Return the [x, y] coordinate for the center point of the cell that contains the specified text.  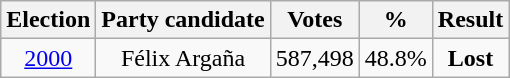
587,498 [314, 58]
Party candidate [183, 20]
Votes [314, 20]
% [396, 20]
48.8% [396, 58]
Result [470, 20]
Félix Argaña [183, 58]
Lost [470, 58]
Election [48, 20]
2000 [48, 58]
